Extract the (X, Y) coordinate from the center of the cell holding the provided text.  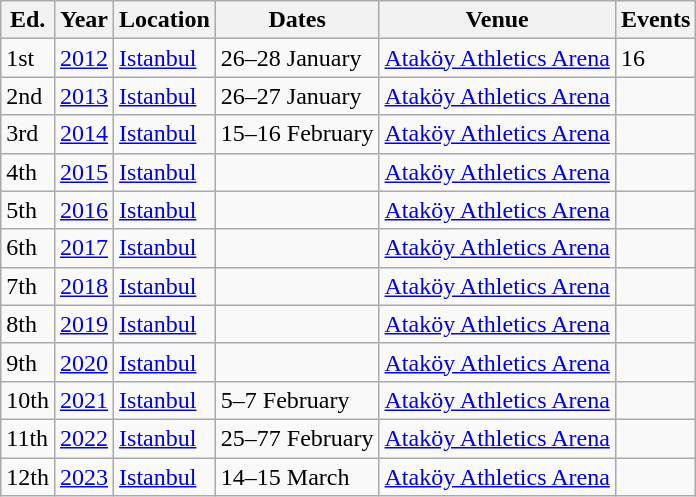
2013 (84, 96)
5th (28, 210)
2018 (84, 286)
11th (28, 438)
9th (28, 362)
26–27 January (297, 96)
Dates (297, 20)
7th (28, 286)
15–16 February (297, 134)
5–7 February (297, 400)
6th (28, 248)
2014 (84, 134)
Ed. (28, 20)
Location (165, 20)
2019 (84, 324)
Year (84, 20)
26–28 January (297, 58)
10th (28, 400)
3rd (28, 134)
2020 (84, 362)
8th (28, 324)
14–15 March (297, 477)
2nd (28, 96)
4th (28, 172)
16 (655, 58)
2016 (84, 210)
12th (28, 477)
2021 (84, 400)
2017 (84, 248)
2023 (84, 477)
1st (28, 58)
Venue (497, 20)
2012 (84, 58)
2022 (84, 438)
25–77 February (297, 438)
2015 (84, 172)
Events (655, 20)
